Find where the given text appears and provide that cell's center as [x, y] coordinate. 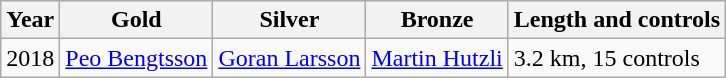
Martin Hutzli [437, 58]
Year [30, 20]
Bronze [437, 20]
Gold [136, 20]
Silver [290, 20]
Goran Larsson [290, 58]
3.2 km, 15 controls [616, 58]
2018 [30, 58]
Peo Bengtsson [136, 58]
Length and controls [616, 20]
